For the text-containing cell, return its midpoint in (x, y) coordinate format. 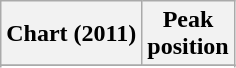
Chart (2011) (72, 34)
Peakposition (188, 34)
